For the text-containing cell, return its midpoint in (X, Y) coordinate format. 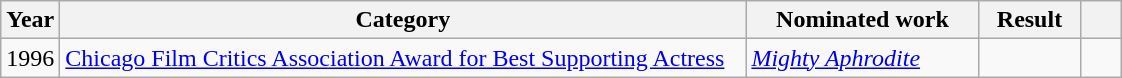
Mighty Aphrodite (862, 58)
Nominated work (862, 20)
Result (1030, 20)
Chicago Film Critics Association Award for Best Supporting Actress (403, 58)
Category (403, 20)
1996 (30, 58)
Year (30, 20)
